Find where the given text appears and provide that cell's center as (x, y) coordinate. 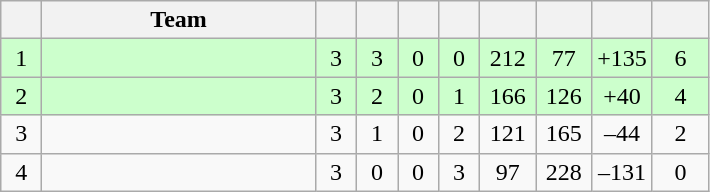
Team (179, 20)
–131 (622, 172)
212 (508, 58)
77 (564, 58)
126 (564, 96)
165 (564, 134)
+135 (622, 58)
+40 (622, 96)
121 (508, 134)
166 (508, 96)
–44 (622, 134)
228 (564, 172)
97 (508, 172)
6 (680, 58)
